Pinpoint the cell where the given text exists, returning its (X, Y) midpoint coordinate. 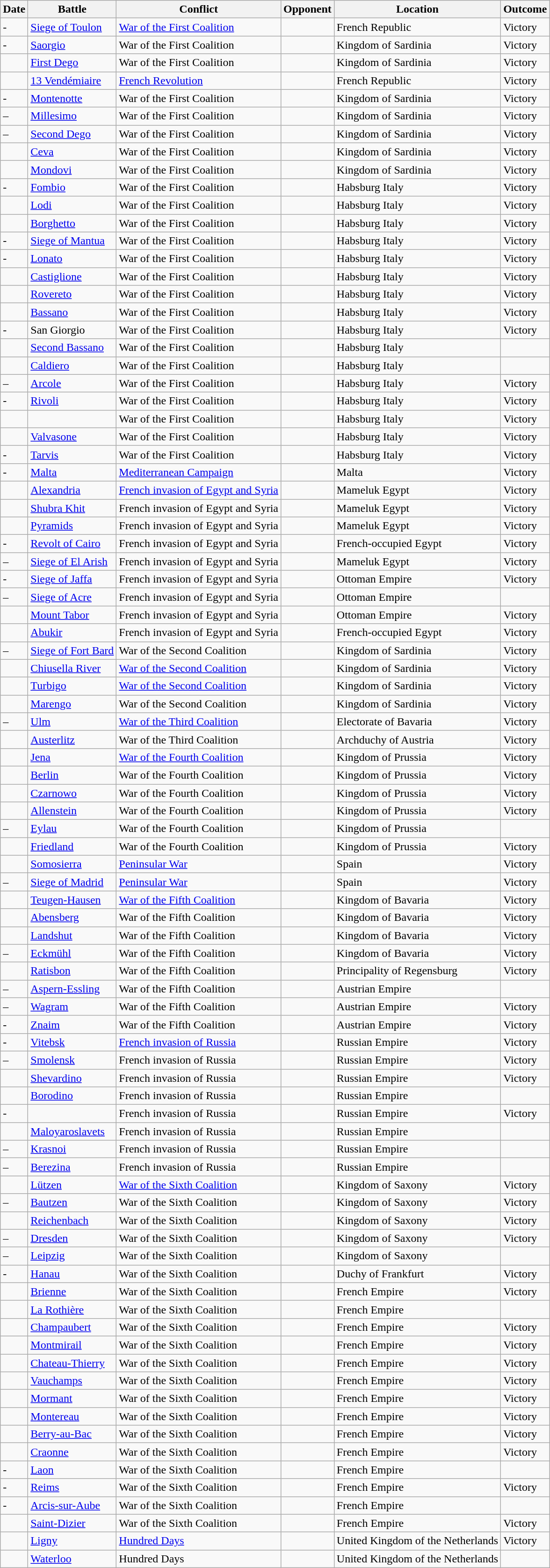
Eckmühl (72, 953)
Dresden (72, 1238)
Friedland (72, 846)
First Dego (72, 63)
Rovereto (72, 294)
Abukir (72, 633)
Ratisbon (72, 971)
Laon (72, 1470)
Craonne (72, 1452)
Montenotte (72, 98)
Pyramids (72, 526)
Revolt of Cairo (72, 544)
Chateau-Thierry (72, 1363)
Shevardino (72, 1078)
Outcome (525, 9)
Siege of Jaffa (72, 579)
Leipzig (72, 1256)
Siege of Fort Bard (72, 650)
Berlin (72, 775)
Allenstein (72, 811)
Mormant (72, 1399)
Castiglione (72, 277)
Fombio (72, 187)
13 Vendémiaire (72, 80)
Czarnowo (72, 793)
Marengo (72, 704)
Champaubert (72, 1327)
Millesimo (72, 116)
Bautzen (72, 1203)
Caldiero (72, 365)
Somosierra (72, 864)
Lonato (72, 259)
Siege of El Arish (72, 562)
San Giorgio (72, 330)
Teugen-Hausen (72, 900)
Turbigo (72, 686)
Bassano (72, 312)
Hanau (72, 1274)
Alexandria (72, 490)
Archduchy of Austria (417, 739)
Siege of Acre (72, 597)
Arcis-sur-Aube (72, 1505)
Smolensk (72, 1060)
Saint-Dizier (72, 1523)
Date (14, 9)
Rivoli (72, 401)
Mondovi (72, 169)
Brienne (72, 1291)
Siege of Toulon (72, 27)
Ligny (72, 1541)
Lodi (72, 205)
Berry-au-Bac (72, 1434)
Montereau (72, 1416)
Abensberg (72, 918)
Shubra Khit (72, 508)
Montmirail (72, 1345)
Mediterranean Campaign (199, 472)
Znaim (72, 1024)
La Rothière (72, 1309)
Reichenbach (72, 1220)
Opponent (308, 9)
Duchy of Frankfurt (417, 1274)
Siege of Madrid (72, 882)
Second Dego (72, 134)
Waterloo (72, 1559)
Siege of Mantua (72, 241)
Ceva (72, 152)
Ulm (72, 722)
Mount Tabor (72, 615)
Electorate of Bavaria (417, 722)
Borghetto (72, 223)
Borodino (72, 1096)
Saorgio (72, 45)
Reims (72, 1488)
Lützen (72, 1185)
Arcole (72, 383)
Maloyaroslavets (72, 1131)
Vauchamps (72, 1381)
Berezina (72, 1167)
Tarvis (72, 454)
Chiusella River (72, 668)
Conflict (199, 9)
Austerlitz (72, 739)
Principality of Regensburg (417, 971)
Jena (72, 757)
Krasnoi (72, 1149)
Landshut (72, 935)
Eylau (72, 829)
Valvasone (72, 437)
Vitebsk (72, 1042)
French Revolution (199, 80)
Second Bassano (72, 348)
Aspern-Essling (72, 989)
Battle (72, 9)
Wagram (72, 1006)
Location (417, 9)
